For the text-containing cell, return its midpoint in [x, y] coordinate format. 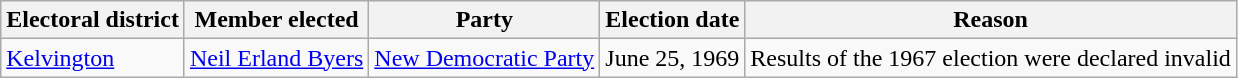
Party [484, 20]
Election date [672, 20]
Results of the 1967 election were declared invalid [991, 58]
Member elected [276, 20]
Reason [991, 20]
Kelvington [93, 58]
Neil Erland Byers [276, 58]
New Democratic Party [484, 58]
June 25, 1969 [672, 58]
Electoral district [93, 20]
